Output the [X, Y] coordinate of the center of the cell containing the given text.  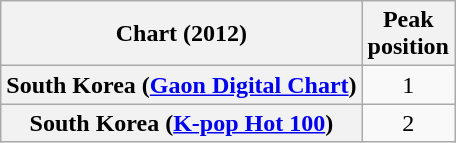
South Korea (Gaon Digital Chart) [182, 85]
Peakposition [408, 34]
2 [408, 123]
1 [408, 85]
South Korea (K-pop Hot 100) [182, 123]
Chart (2012) [182, 34]
